Detect which cell encompasses the target text, then output its [X, Y] center coordinate. 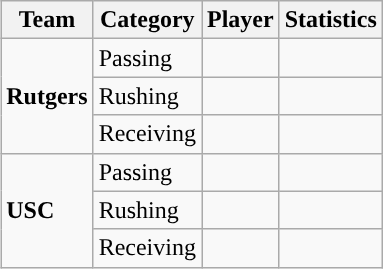
USC [47, 210]
Player [241, 20]
Team [47, 20]
Statistics [330, 20]
Category [147, 20]
Rutgers [47, 96]
